Pinpoint the cell where the given text exists, returning its (x, y) midpoint coordinate. 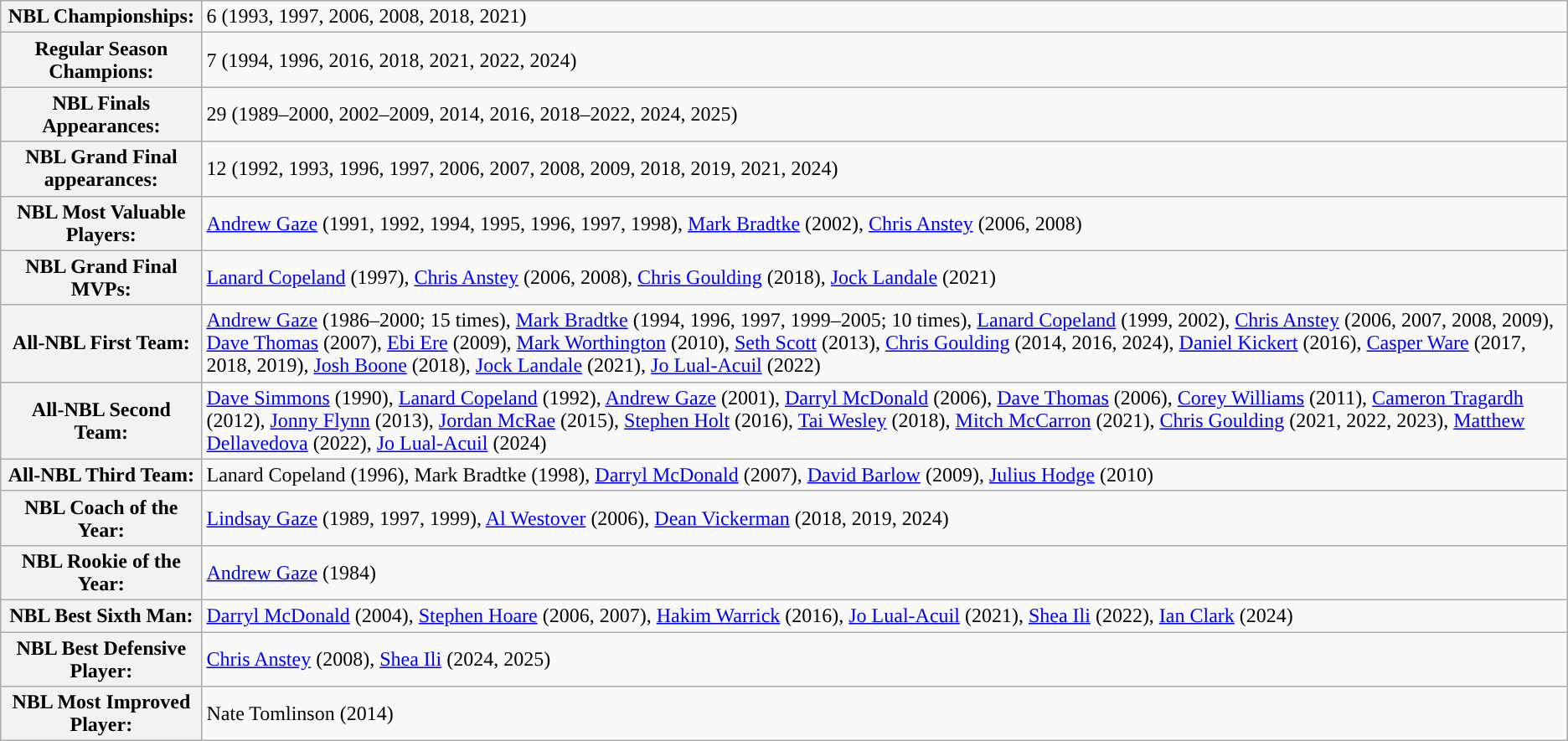
Chris Anstey (2008), Shea Ili (2024, 2025) (885, 658)
NBL Finals Appearances: (101, 114)
7 (1994, 1996, 2016, 2018, 2021, 2022, 2024) (885, 60)
12 (1992, 1993, 1996, 1997, 2006, 2007, 2008, 2009, 2018, 2019, 2021, 2024) (885, 169)
Lindsay Gaze (1989, 1997, 1999), Al Westover (2006), Dean Vickerman (2018, 2019, 2024) (885, 517)
NBL Best Defensive Player: (101, 658)
NBL Best Sixth Man: (101, 615)
NBL Grand Final appearances: (101, 169)
Darryl McDonald (2004), Stephen Hoare (2006, 2007), Hakim Warrick (2016), Jo Lual-Acuil (2021), Shea Ili (2022), Ian Clark (2024) (885, 615)
NBL Coach of the Year: (101, 517)
NBL Most Improved Player: (101, 713)
NBL Rookie of the Year: (101, 573)
All-NBL Second Team: (101, 420)
NBL Championships: (101, 17)
All-NBL First Team: (101, 343)
Andrew Gaze (1984) (885, 573)
NBL Grand Final MVPs: (101, 278)
Andrew Gaze (1991, 1992, 1994, 1995, 1996, 1997, 1998), Mark Bradtke (2002), Chris Anstey (2006, 2008) (885, 223)
NBL Most Valuable Players: (101, 223)
All-NBL Third Team: (101, 475)
6 (1993, 1997, 2006, 2008, 2018, 2021) (885, 17)
Nate Tomlinson (2014) (885, 713)
29 (1989–2000, 2002–2009, 2014, 2016, 2018–2022, 2024, 2025) (885, 114)
Lanard Copeland (1997), Chris Anstey (2006, 2008), Chris Goulding (2018), Jock Landale (2021) (885, 278)
Regular Season Champions: (101, 60)
Lanard Copeland (1996), Mark Bradtke (1998), Darryl McDonald (2007), David Barlow (2009), Julius Hodge (2010) (885, 475)
